Pinpoint the cell where the given text exists, returning its [X, Y] midpoint coordinate. 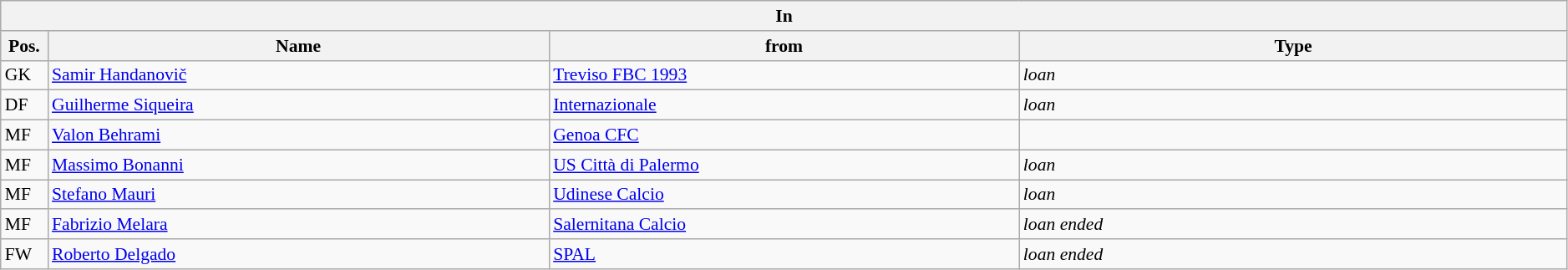
Roberto Delgado [298, 254]
GK [24, 75]
DF [24, 105]
US Città di Palermo [784, 165]
Stefano Mauri [298, 195]
Name [298, 46]
Genoa CFC [784, 135]
Guilherme Siqueira [298, 105]
Pos. [24, 46]
SPAL [784, 254]
Massimo Bonanni [298, 165]
Type [1293, 46]
In [784, 16]
from [784, 46]
Udinese Calcio [784, 195]
Fabrizio Melara [298, 225]
Valon Behrami [298, 135]
Treviso FBC 1993 [784, 75]
FW [24, 254]
Samir Handanovič [298, 75]
Salernitana Calcio [784, 225]
Internazionale [784, 105]
